Scan for the cell matching the given text and deliver its [x, y] coordinate at center. 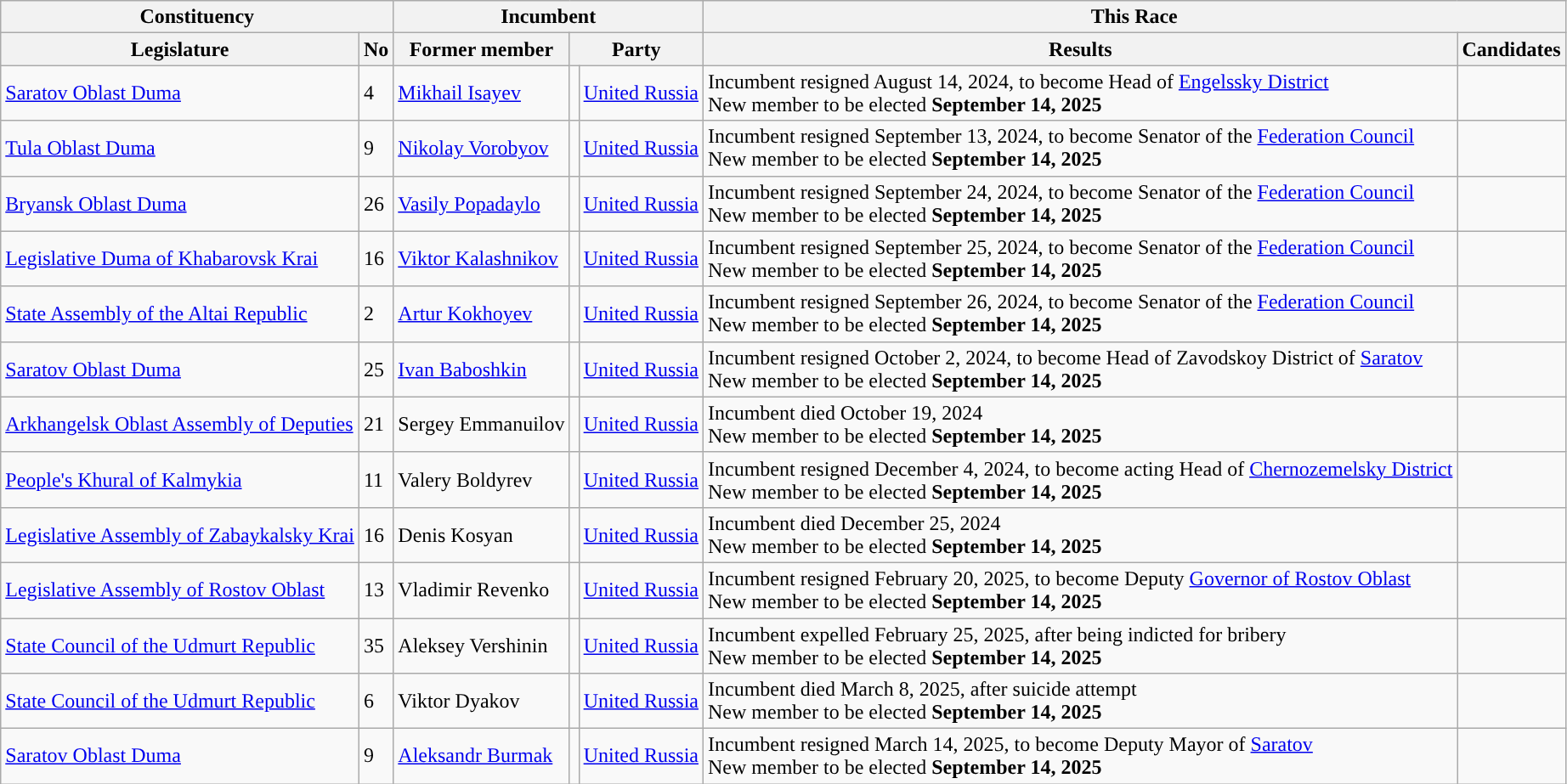
Incumbent resigned August 14, 2024, to become Head of Engelssky DistrictNew member to be elected September 14, 2025 [1081, 93]
Candidates [1511, 49]
Legislative Assembly of Zabaykalsky Krai [180, 535]
Incumbent resigned October 2, 2024, to become Head of Zavodskoy District of SaratovNew member to be elected September 14, 2025 [1081, 369]
Tula Oblast Duma [180, 148]
Incumbent resigned December 4, 2024, to become acting Head of Chernozemelsky DistrictNew member to be elected September 14, 2025 [1081, 479]
13 [376, 589]
25 [376, 369]
Constituency [197, 17]
Incumbent died December 25, 2024New member to be elected September 14, 2025 [1081, 535]
People's Khural of Kalmykia [180, 479]
Legislature [180, 49]
4 [376, 93]
Legislative Duma of Khabarovsk Krai [180, 258]
Incumbent resigned September 13, 2024, to become Senator of the Federation CouncilNew member to be elected September 14, 2025 [1081, 148]
Incumbent [549, 17]
This Race [1135, 17]
Party [636, 49]
Incumbent died October 19, 2024New member to be elected September 14, 2025 [1081, 425]
Bryansk Oblast Duma [180, 204]
Incumbent resigned September 25, 2024, to become Senator of the Federation CouncilNew member to be elected September 14, 2025 [1081, 258]
Artur Kokhoyev [481, 314]
No [376, 49]
Incumbent resigned February 20, 2025, to become Deputy Governor of Rostov OblastNew member to be elected September 14, 2025 [1081, 589]
6 [376, 702]
Incumbent resigned September 26, 2024, to become Senator of the Federation CouncilNew member to be elected September 14, 2025 [1081, 314]
Arkhangelsk Oblast Assembly of Deputies [180, 425]
Sergey Emmanuilov [481, 425]
Incumbent resigned September 24, 2024, to become Senator of the Federation CouncilNew member to be elected September 14, 2025 [1081, 204]
Aleksey Vershinin [481, 646]
Incumbent expelled February 25, 2025, after being indicted for briberyNew member to be elected September 14, 2025 [1081, 646]
Nikolay Vorobyov [481, 148]
Viktor Dyakov [481, 702]
Valery Boldyrev [481, 479]
Denis Kosyan [481, 535]
Aleksandr Burmak [481, 756]
Viktor Kalashnikov [481, 258]
Legislative Assembly of Rostov Oblast [180, 589]
26 [376, 204]
State Assembly of the Altai Republic [180, 314]
35 [376, 646]
2 [376, 314]
Ivan Baboshkin [481, 369]
Mikhail Isayev [481, 93]
Former member [481, 49]
21 [376, 425]
Incumbent resigned March 14, 2025, to become Deputy Mayor of SaratovNew member to be elected September 14, 2025 [1081, 756]
Vladimir Revenko [481, 589]
Incumbent died March 8, 2025, after suicide attemptNew member to be elected September 14, 2025 [1081, 702]
Vasily Popadaylo [481, 204]
Results [1081, 49]
11 [376, 479]
